Detect which cell encompasses the target text, then output its [X, Y] center coordinate. 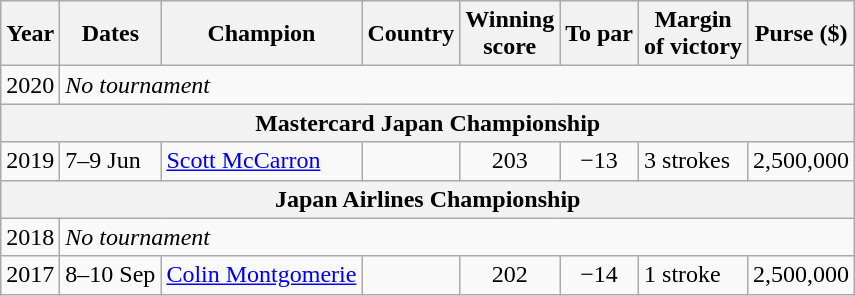
Country [411, 34]
−14 [600, 275]
Colin Montgomerie [262, 275]
202 [510, 275]
3 strokes [694, 161]
1 stroke [694, 275]
To par [600, 34]
2018 [30, 237]
Purse ($) [802, 34]
2017 [30, 275]
7–9 Jun [110, 161]
−13 [600, 161]
Scott McCarron [262, 161]
2019 [30, 161]
Winningscore [510, 34]
8–10 Sep [110, 275]
Year [30, 34]
Marginof victory [694, 34]
Mastercard Japan Championship [428, 123]
Dates [110, 34]
2020 [30, 85]
Japan Airlines Championship [428, 199]
Champion [262, 34]
203 [510, 161]
